Find where the given text appears and provide that cell's center as (X, Y) coordinate. 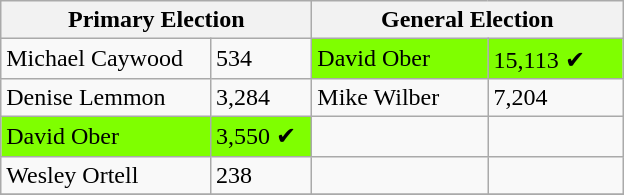
238 (262, 175)
Mike Wilber (400, 97)
Wesley Ortell (106, 175)
3,550 ✔ (262, 136)
534 (262, 59)
General Election (468, 20)
Michael Caywood (106, 59)
3,284 (262, 97)
15,113 ✔ (556, 59)
7,204 (556, 97)
Primary Election (156, 20)
Denise Lemmon (106, 97)
